Return (X, Y) of the center of cell containing provided text 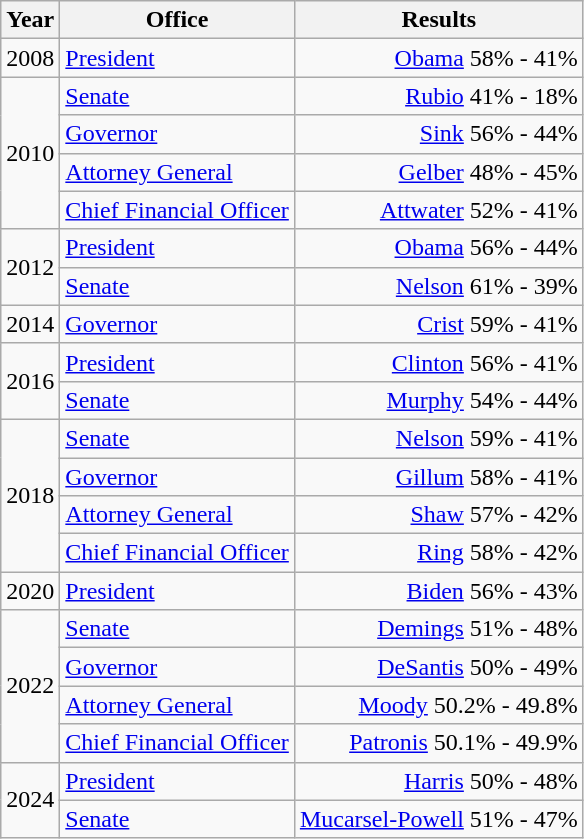
Mucarsel-Powell 51% - 47% (438, 819)
2014 (30, 324)
Clinton 56% - 41% (438, 362)
2024 (30, 800)
Moody 50.2% - 49.8% (438, 705)
Demings 51% - 48% (438, 629)
Office (178, 20)
Year (30, 20)
Gelber 48% - 45% (438, 172)
Harris 50% - 48% (438, 781)
2022 (30, 686)
Attwater 52% - 41% (438, 210)
2020 (30, 591)
Sink 56% - 44% (438, 134)
Rubio 41% - 18% (438, 96)
Obama 56% - 44% (438, 248)
2010 (30, 153)
2016 (30, 381)
2008 (30, 58)
Crist 59% - 41% (438, 324)
Obama 58% - 41% (438, 58)
Results (438, 20)
Gillum 58% - 41% (438, 477)
Shaw 57% - 42% (438, 515)
2018 (30, 495)
Biden 56% - 43% (438, 591)
Nelson 61% - 39% (438, 286)
Nelson 59% - 41% (438, 438)
DeSantis 50% - 49% (438, 667)
Murphy 54% - 44% (438, 400)
Ring 58% - 42% (438, 553)
2012 (30, 267)
Patronis 50.1% - 49.9% (438, 743)
